Locate the cell with the specified text and output its (X, Y) center coordinate. 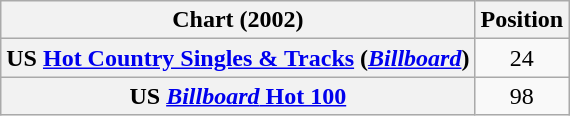
24 (522, 58)
Position (522, 20)
98 (522, 96)
Chart (2002) (238, 20)
US Billboard Hot 100 (238, 96)
US Hot Country Singles & Tracks (Billboard) (238, 58)
